Return the (x, y) coordinate for the center point of the cell that contains the specified text.  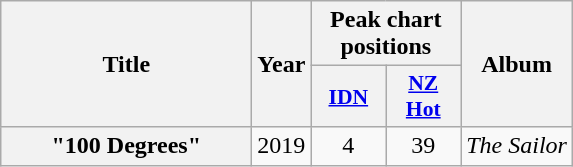
2019 (282, 146)
NZHot (424, 96)
Title (126, 64)
4 (348, 146)
39 (424, 146)
The Sailor (517, 146)
"100 Degrees" (126, 146)
Peak chart positions (386, 34)
Album (517, 64)
IDN (348, 96)
Year (282, 64)
